Return the [X, Y] coordinate for the center point of the cell that contains the specified text.  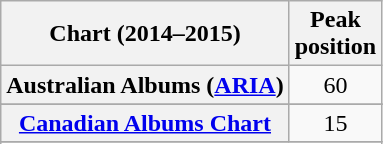
Chart (2014–2015) [145, 34]
60 [335, 85]
15 [335, 123]
Australian Albums (ARIA) [145, 85]
Canadian Albums Chart [145, 123]
Peakposition [335, 34]
